Return [X, Y] of the center of cell containing provided text 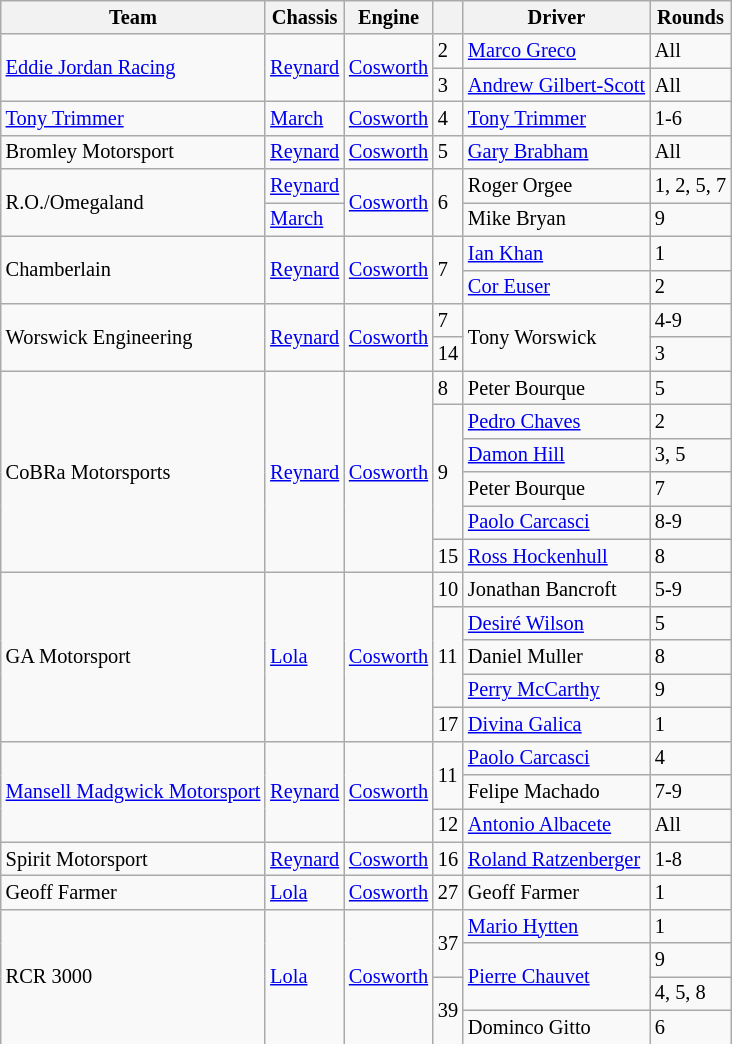
Team [134, 17]
Ross Hockenhull [556, 556]
Eddie Jordan Racing [134, 68]
37 [448, 942]
Damon Hill [556, 455]
Andrew Gilbert-Scott [556, 85]
Roland Ratzenberger [556, 859]
8-9 [690, 522]
17 [448, 724]
1, 2, 5, 7 [690, 186]
Bromley Motorsport [134, 152]
Desiré Wilson [556, 623]
Worswick Engineering [134, 336]
Engine [388, 17]
Mike Bryan [556, 219]
Tony Worswick [556, 336]
4-9 [690, 320]
GA Motorsport [134, 656]
Antonio Albacete [556, 825]
Ian Khan [556, 253]
R.O./Omegaland [134, 202]
Felipe Machado [556, 791]
Mario Hytten [556, 926]
3, 5 [690, 455]
Jonathan Bancroft [556, 589]
Pierre Chauvet [556, 976]
Divina Galica [556, 724]
RCR 3000 [134, 976]
Pedro Chaves [556, 421]
Chamberlain [134, 270]
16 [448, 859]
15 [448, 556]
Gary Brabham [556, 152]
5-9 [690, 589]
Driver [556, 17]
Roger Orgee [556, 186]
7-9 [690, 791]
10 [448, 589]
Marco Greco [556, 51]
Spirit Motorsport [134, 859]
12 [448, 825]
Mansell Madgwick Motorsport [134, 792]
14 [448, 354]
1-8 [690, 859]
39 [448, 1010]
4, 5, 8 [690, 993]
CoBRa Motorsports [134, 472]
27 [448, 892]
1-6 [690, 118]
Rounds [690, 17]
Daniel Muller [556, 657]
Cor Euser [556, 287]
Chassis [304, 17]
Dominco Gitto [556, 1027]
Perry McCarthy [556, 690]
